Scan for the cell matching the given text and deliver its [X, Y] coordinate at center. 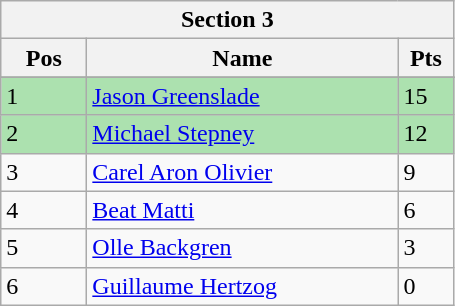
15 [426, 96]
Section 3 [228, 20]
Jason Greenslade [242, 96]
12 [426, 134]
Carel Aron Olivier [242, 172]
Pos [44, 58]
4 [44, 210]
2 [44, 134]
Beat Matti [242, 210]
9 [426, 172]
Olle Backgren [242, 248]
Pts [426, 58]
Guillaume Hertzog [242, 286]
5 [44, 248]
0 [426, 286]
Michael Stepney [242, 134]
1 [44, 96]
Name [242, 58]
